Capture the cell that displays the provided text and extract its (x, y) central coordinate. 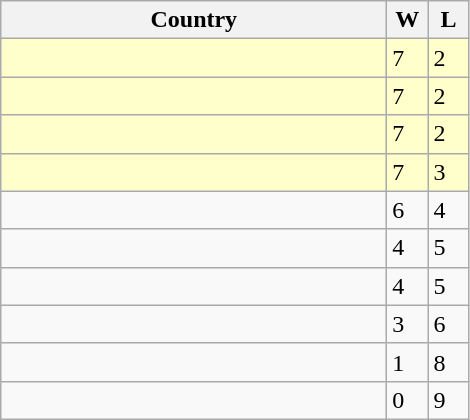
1 (408, 362)
9 (448, 400)
Country (194, 20)
L (448, 20)
0 (408, 400)
8 (448, 362)
W (408, 20)
